Scan for the cell matching the given text and deliver its (X, Y) coordinate at center. 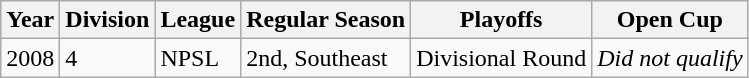
2nd, Southeast (326, 58)
Divisional Round (502, 58)
Open Cup (670, 20)
Did not qualify (670, 58)
NPSL (198, 58)
Playoffs (502, 20)
4 (108, 58)
Regular Season (326, 20)
2008 (30, 58)
Division (108, 20)
Year (30, 20)
League (198, 20)
